Output the (x, y) coordinate of the center of the cell containing the given text.  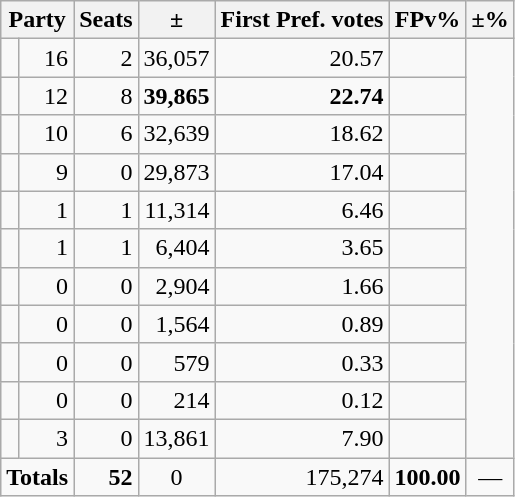
39,865 (176, 96)
100.00 (428, 477)
0.33 (302, 362)
6,404 (176, 248)
±% (490, 20)
± (176, 20)
22.74 (302, 96)
11,314 (176, 210)
— (490, 477)
6.46 (302, 210)
12 (46, 96)
8 (106, 96)
Party (38, 20)
Totals (38, 477)
Seats (106, 20)
FPv% (428, 20)
1,564 (176, 324)
18.62 (302, 134)
9 (46, 172)
0.89 (302, 324)
29,873 (176, 172)
3 (46, 438)
32,639 (176, 134)
36,057 (176, 58)
First Pref. votes (302, 20)
16 (46, 58)
0.12 (302, 400)
10 (46, 134)
175,274 (302, 477)
579 (176, 362)
20.57 (302, 58)
7.90 (302, 438)
3.65 (302, 248)
17.04 (302, 172)
2,904 (176, 286)
214 (176, 400)
13,861 (176, 438)
6 (106, 134)
2 (106, 58)
52 (106, 477)
1.66 (302, 286)
